From the cell containing the given text, extract its center point as [X, Y] coordinate. 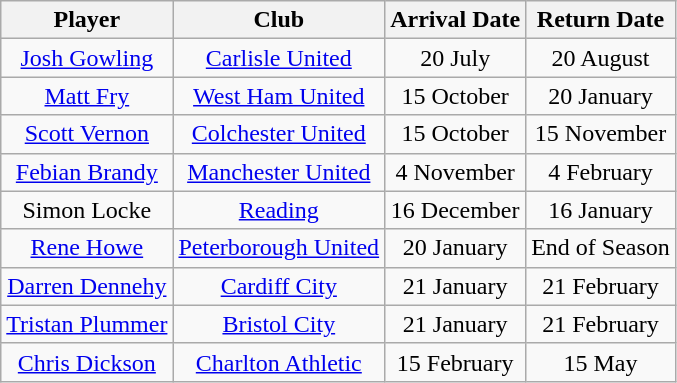
Matt Fry [87, 96]
Return Date [601, 20]
Peterborough United [279, 248]
Darren Dennehy [87, 286]
Josh Gowling [87, 58]
Reading [279, 210]
Chris Dickson [87, 362]
Simon Locke [87, 210]
4 February [601, 172]
West Ham United [279, 96]
Rene Howe [87, 248]
16 December [456, 210]
20 July [456, 58]
15 May [601, 362]
Charlton Athletic [279, 362]
20 August [601, 58]
4 November [456, 172]
15 November [601, 134]
Scott Vernon [87, 134]
End of Season [601, 248]
Bristol City [279, 324]
Club [279, 20]
Febian Brandy [87, 172]
Colchester United [279, 134]
Carlisle United [279, 58]
Cardiff City [279, 286]
Arrival Date [456, 20]
16 January [601, 210]
15 February [456, 362]
Manchester United [279, 172]
Tristan Plummer [87, 324]
Player [87, 20]
